Identify which cell holds the provided text, then report its [x, y] central coordinate. 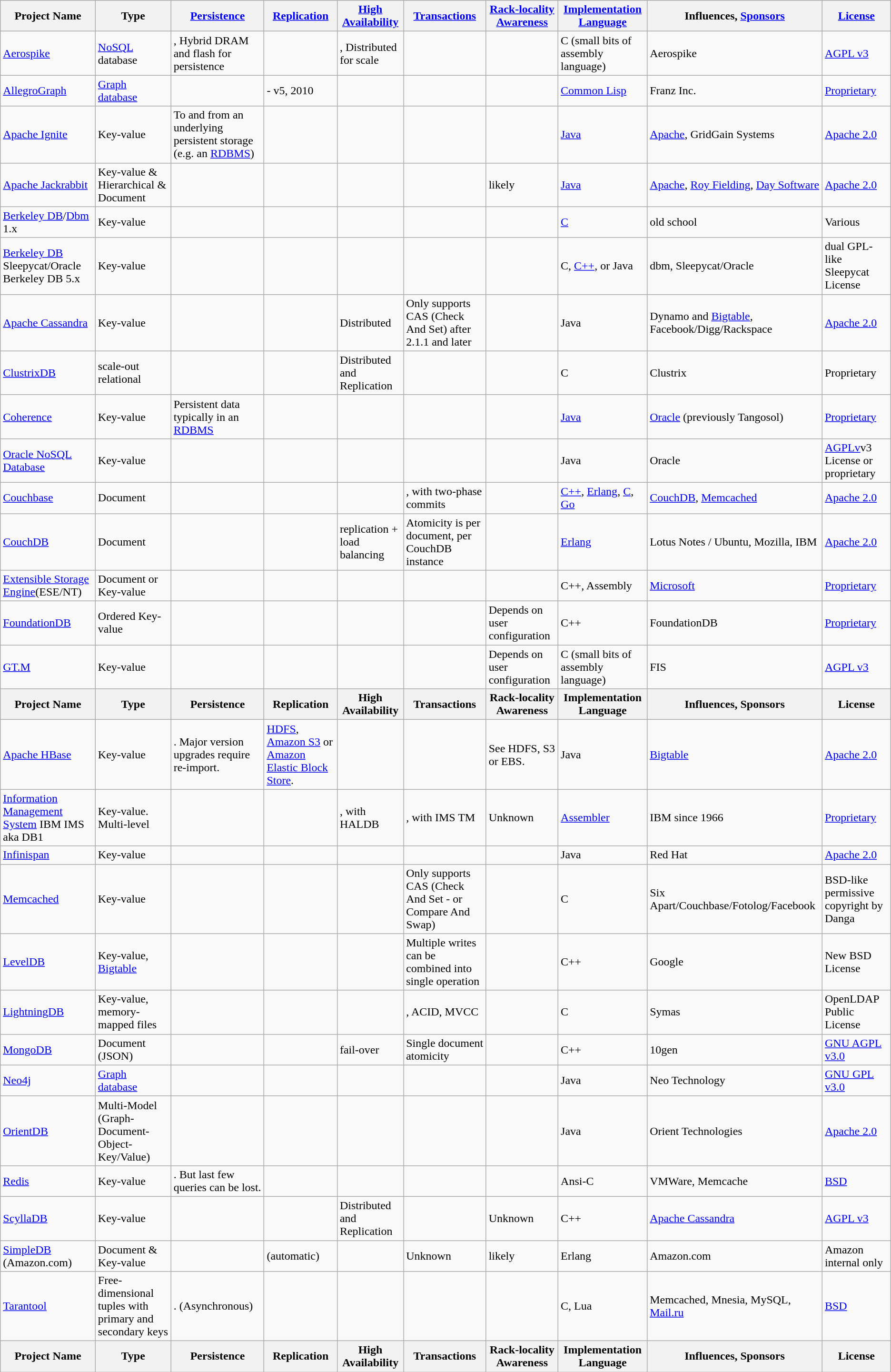
Atomicity is per document, per CouchDB instance [445, 542]
Couchbase [48, 498]
Coherence [48, 417]
Infinispan [48, 855]
scale-out relational [133, 373]
- v5, 2010 [301, 90]
OpenLDAP Public License [856, 1012]
GNU AGPL v3.0 [856, 1049]
ScyllaDB [48, 1218]
fail-over [370, 1049]
, Distributed for scale [370, 53]
Neo Technology [735, 1081]
Ordered Key-value [133, 623]
ClustrixDB [48, 373]
Document or Key-value [133, 586]
GNU GPL v3.0 [856, 1081]
Lotus Notes / Ubuntu, Mozilla, IBM [735, 542]
Oracle [735, 460]
Clustrix [735, 373]
HDFS, Amazon S3 or Amazon Elastic Block Store. [301, 755]
FIS [735, 667]
IBM since 1966 [735, 818]
old school [735, 222]
LightningDB [48, 1012]
. (Asynchronous) [218, 1306]
Berkeley DB/Dbm 1.x [48, 222]
, Hybrid DRAM and flash for persistence [218, 53]
Key-value, Bigtable [133, 962]
Multi-Model (Graph-Document-Object-Key/Value) [133, 1131]
Key-value & Hierarchical & Document [133, 185]
C, C++, or Java [603, 266]
Memcached, Mnesia, MySQL, Mail.ru [735, 1306]
C, Lua [603, 1306]
Redis [48, 1181]
Apache, Roy Fielding, Day Software [735, 185]
Red Hat [735, 855]
Persistent data typically in an RDBMS [218, 417]
LevelDB [48, 962]
, ACID, MVCC [445, 1012]
dbm, Sleepycat/Oracle [735, 266]
GT.M [48, 667]
. Major version upgrades require re-import. [218, 755]
Six Apart/Couchbase/Fotolog/Facebook [735, 899]
C++, Assembly [603, 586]
Oracle (previously Tangosol) [735, 417]
See HDFS, S3 or EBS. [522, 755]
Dynamo and Bigtable, Facebook/Digg/Rackspace [735, 323]
Document & Key-value [133, 1256]
BSD-like permissive copyright by Danga [856, 899]
Neo4j [48, 1081]
Key-value, memory-mapped files [133, 1012]
Various [856, 222]
To and from an underlying persistent storage (e.g. an RDBMS) [218, 134]
Extensible Storage Engine(ESE/NT) [48, 586]
Memcached [48, 899]
Google [735, 962]
Bigtable [735, 755]
dual GPL-like Sleepycat License [856, 266]
AllegroGraph [48, 90]
Only supports CAS (Check And Set - or Compare And Swap) [445, 899]
CouchDB [48, 542]
Distributed [370, 323]
CouchDB, Memcached [735, 498]
Symas [735, 1012]
Apache Ignite [48, 134]
Information Management System IBM IMS aka DB1 [48, 818]
, with HALDB [370, 818]
Apache Jackrabbit [48, 185]
Key-value. Multi-level [133, 818]
(automatic) [301, 1256]
Document (JSON) [133, 1049]
, with IMS TM [445, 818]
Only supports CAS (Check And Set) after 2.1.1 and later [445, 323]
Apache, GridGain Systems [735, 134]
Ansi-C [603, 1181]
AGPLvv3 License or proprietary [856, 460]
Franz Inc. [735, 90]
Orient Technologies [735, 1131]
. But last few queries can be lost. [218, 1181]
Microsoft [735, 586]
Common Lisp [603, 90]
10gen [735, 1049]
Berkeley DB Sleepycat/Oracle Berkeley DB 5.x [48, 266]
Assembler [603, 818]
Single document atomicity [445, 1049]
Tarantool [48, 1306]
Free-dimensional tuples with primary and secondary keys [133, 1306]
Amazon.com [735, 1256]
replication + load balancing [370, 542]
VMWare, Memcache [735, 1181]
OrientDB [48, 1131]
MongoDB [48, 1049]
NoSQL database [133, 53]
Oracle NoSQL Database [48, 460]
C++, Erlang, C, Go [603, 498]
SimpleDB (Amazon.com) [48, 1256]
Amazon internal only [856, 1256]
New BSD License [856, 962]
, with two-phase commits [445, 498]
Multiple writes can be combined into single operation [445, 962]
Apache HBase [48, 755]
